For the text-containing cell, return its midpoint in (X, Y) coordinate format. 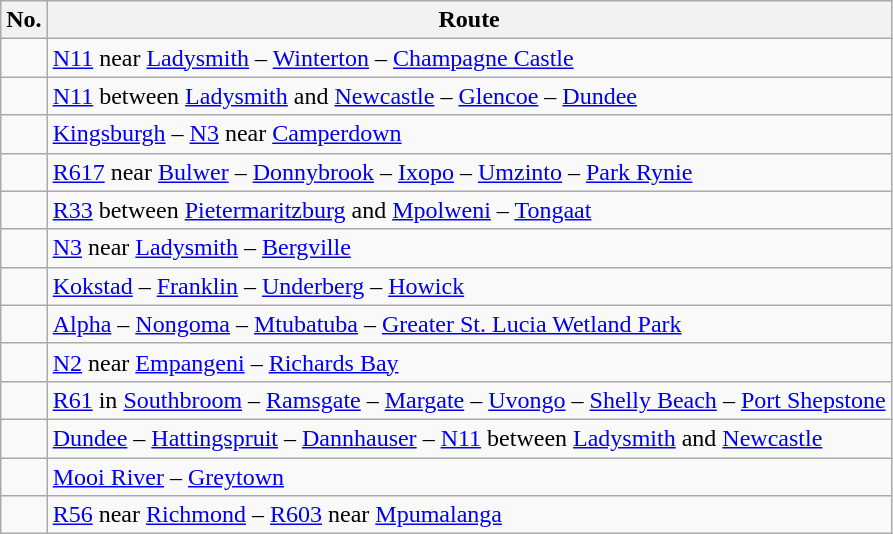
Kingsburgh – N3 near Camperdown (469, 134)
No. (24, 20)
N11 between Ladysmith and Newcastle – Glencoe – Dundee (469, 96)
R56 near Richmond – R603 near Mpumalanga (469, 515)
R33 between Pietermaritzburg and Mpolweni – Tongaat (469, 210)
N11 near Ladysmith – Winterton – Champagne Castle (469, 58)
Mooi River – Greytown (469, 477)
R61 in Southbroom – Ramsgate – Margate – Uvongo – Shelly Beach – Port Shepstone (469, 400)
Route (469, 20)
Dundee – Hattingspruit – Dannhauser – N11 between Ladysmith and Newcastle (469, 438)
N2 near Empangeni – Richards Bay (469, 362)
Alpha – Nongoma – Mtubatuba – Greater St. Lucia Wetland Park (469, 324)
N3 near Ladysmith – Bergville (469, 248)
R617 near Bulwer – Donnybrook – Ixopo – Umzinto – Park Rynie (469, 172)
Kokstad – Franklin – Underberg – Howick (469, 286)
